Output the [X, Y] coordinate of the center of the cell containing the given text.  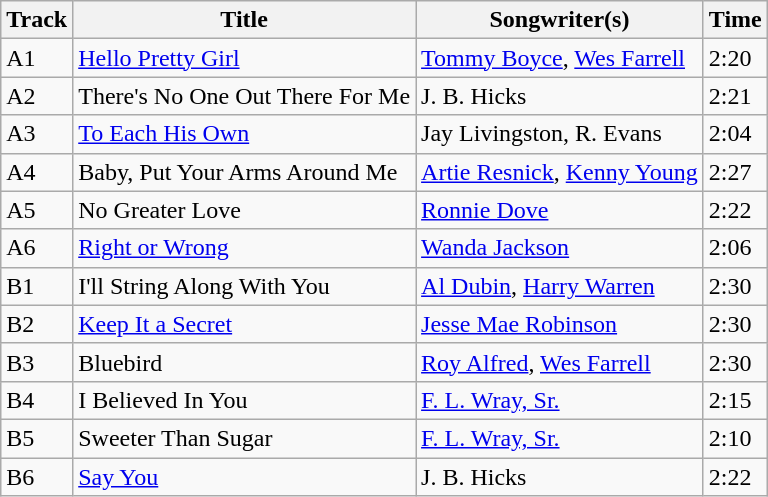
2:20 [735, 58]
2:06 [735, 248]
A1 [37, 58]
There's No One Out There For Me [244, 96]
2:04 [735, 134]
Keep It a Secret [244, 324]
Ronnie Dove [560, 210]
Time [735, 20]
B6 [37, 477]
No Greater Love [244, 210]
B3 [37, 362]
Track [37, 20]
Al Dubin, Harry Warren [560, 286]
2:21 [735, 96]
Title [244, 20]
Roy Alfred, Wes Farrell [560, 362]
A3 [37, 134]
B5 [37, 438]
2:15 [735, 400]
B1 [37, 286]
Artie Resnick, Kenny Young [560, 172]
I'll String Along With You [244, 286]
Right or Wrong [244, 248]
A2 [37, 96]
B4 [37, 400]
Bluebird [244, 362]
A6 [37, 248]
A5 [37, 210]
Jay Livingston, R. Evans [560, 134]
Baby, Put Your Arms Around Me [244, 172]
Hello Pretty Girl [244, 58]
Songwriter(s) [560, 20]
A4 [37, 172]
Say You [244, 477]
Sweeter Than Sugar [244, 438]
Tommy Boyce, Wes Farrell [560, 58]
2:27 [735, 172]
Jesse Mae Robinson [560, 324]
Wanda Jackson [560, 248]
B2 [37, 324]
I Believed In You [244, 400]
To Each His Own [244, 134]
2:10 [735, 438]
